Locate the cell with the specified text and output its [x, y] center coordinate. 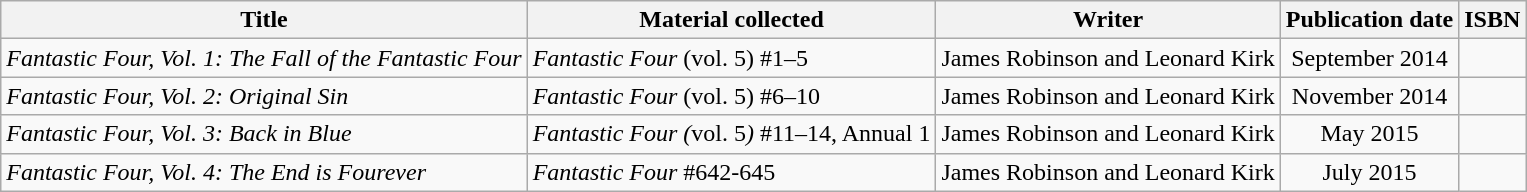
Publication date [1369, 20]
Title [264, 20]
ISBN [1492, 20]
Writer [1108, 20]
November 2014 [1369, 96]
Fantastic Four (vol. 5) #11–14, Annual 1 [732, 134]
Fantastic Four, Vol. 4: The End is Fourever [264, 172]
September 2014 [1369, 58]
Fantastic Four, Vol. 1: The Fall of the Fantastic Four [264, 58]
Fantastic Four #642-645 [732, 172]
Fantastic Four (vol. 5) #6–10 [732, 96]
Fantastic Four, Vol. 2: Original Sin [264, 96]
July 2015 [1369, 172]
Material collected [732, 20]
Fantastic Four, Vol. 3: Back in Blue [264, 134]
Fantastic Four (vol. 5) #1–5 [732, 58]
May 2015 [1369, 134]
